Provide the (x, y) coordinate of the cell's center where the given text is located.  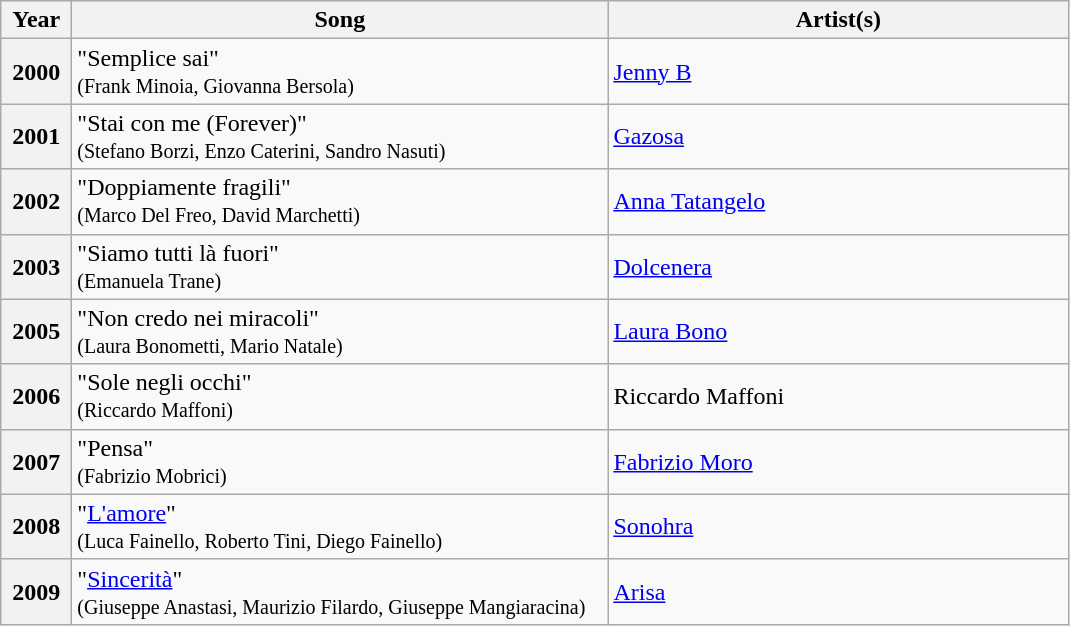
Dolcenera (838, 266)
Arisa (838, 592)
Gazosa (838, 136)
Laura Bono (838, 332)
Jenny B (838, 72)
"Pensa"(Fabrizio Mobrici) (340, 462)
"Doppiamente fragili"(Marco Del Freo, David Marchetti) (340, 202)
Riccardo Maffoni (838, 396)
"L'amore"(Luca Fainello, Roberto Tini, Diego Fainello) (340, 526)
"Sole negli occhi"(Riccardo Maffoni) (340, 396)
Artist(s) (838, 20)
Year (36, 20)
Sonohra (838, 526)
2001 (36, 136)
2008 (36, 526)
"Non credo nei miracoli"(Laura Bonometti, Mario Natale) (340, 332)
Song (340, 20)
2009 (36, 592)
Anna Tatangelo (838, 202)
2003 (36, 266)
2007 (36, 462)
"Semplice sai"(Frank Minoia, Giovanna Bersola) (340, 72)
"Sincerità"(Giuseppe Anastasi, Maurizio Filardo, Giuseppe Mangiaracina) (340, 592)
2006 (36, 396)
Fabrizio Moro (838, 462)
2002 (36, 202)
"Siamo tutti là fuori"(Emanuela Trane) (340, 266)
2005 (36, 332)
2000 (36, 72)
"Stai con me (Forever)"(Stefano Borzi, Enzo Caterini, Sandro Nasuti) (340, 136)
